Return the (X, Y) coordinate for the center point of the cell that contains the specified text.  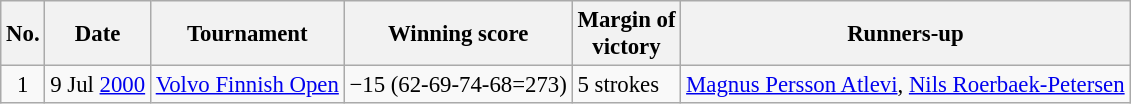
No. (23, 34)
Margin ofvictory (626, 34)
−15 (62-69-74-68=273) (458, 85)
Date (98, 34)
Tournament (247, 34)
Volvo Finnish Open (247, 85)
1 (23, 85)
Magnus Persson Atlevi, Nils Roerbaek-Petersen (906, 85)
Runners-up (906, 34)
9 Jul 2000 (98, 85)
Winning score (458, 34)
5 strokes (626, 85)
